Locate the cell with the specified text and output its [X, Y] center coordinate. 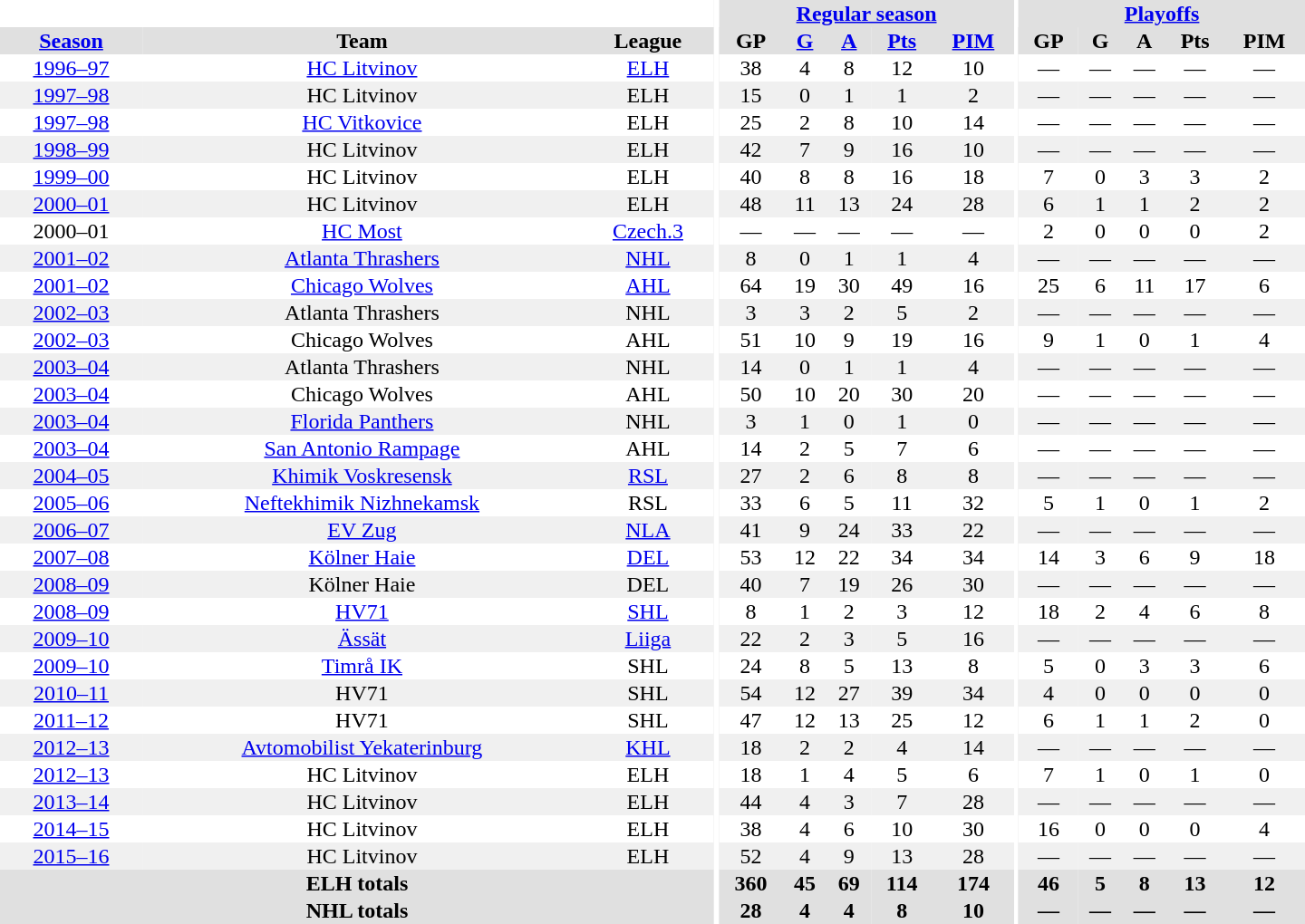
Season [71, 41]
50 [750, 394]
EV Zug [362, 530]
Ässät [362, 639]
League [648, 41]
Avtomobilist Yekaterinburg [362, 747]
2015–16 [71, 856]
114 [902, 883]
Timrå IK [362, 666]
15 [750, 95]
NLA [648, 530]
Florida Panthers [362, 421]
2010–11 [71, 693]
2007–08 [71, 557]
53 [750, 557]
ELH totals [357, 883]
1998–99 [71, 149]
HC Most [362, 231]
1999–00 [71, 177]
45 [805, 883]
41 [750, 530]
KHL [648, 747]
HC Vitkovice [362, 122]
1996–97 [71, 68]
52 [750, 856]
32 [973, 503]
46 [1049, 883]
360 [750, 883]
2004–05 [71, 476]
Khimik Voskresensk [362, 476]
51 [750, 340]
2014–15 [71, 829]
2013–14 [71, 802]
48 [750, 204]
49 [902, 285]
17 [1194, 285]
64 [750, 285]
174 [973, 883]
Regular season [866, 14]
2005–06 [71, 503]
Team [362, 41]
69 [848, 883]
39 [902, 693]
44 [750, 802]
Czech.3 [648, 231]
54 [750, 693]
42 [750, 149]
2006–07 [71, 530]
47 [750, 720]
Liiga [648, 639]
San Antonio Rampage [362, 448]
2011–12 [71, 720]
NHL totals [357, 910]
Playoffs [1162, 14]
26 [902, 584]
Neftekhimik Nizhnekamsk [362, 503]
